Return (X, Y) of the center of cell containing provided text 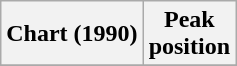
Chart (1990) (72, 34)
Peakposition (189, 34)
